Return the [X, Y] coordinate for the center point of the cell that contains the specified text.  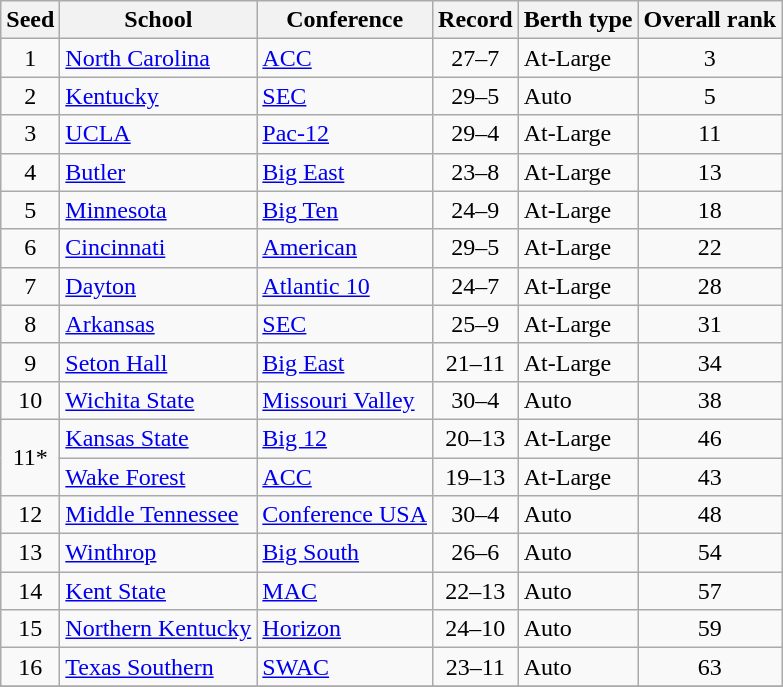
28 [710, 286]
14 [30, 591]
Kansas State [158, 438]
Cincinnati [158, 248]
MAC [345, 591]
25–9 [476, 324]
Record [476, 20]
School [158, 20]
24–7 [476, 286]
Seton Hall [158, 362]
19–13 [476, 477]
Wake Forest [158, 477]
20–13 [476, 438]
54 [710, 553]
6 [30, 248]
12 [30, 515]
11* [30, 457]
16 [30, 667]
Arkansas [158, 324]
Conference [345, 20]
Kent State [158, 591]
18 [710, 210]
Dayton [158, 286]
Missouri Valley [345, 400]
Big Ten [345, 210]
Big South [345, 553]
4 [30, 172]
Pac-12 [345, 134]
21–11 [476, 362]
26–6 [476, 553]
Minnesota [158, 210]
43 [710, 477]
North Carolina [158, 58]
Northern Kentucky [158, 629]
Wichita State [158, 400]
27–7 [476, 58]
SWAC [345, 667]
Texas Southern [158, 667]
24–9 [476, 210]
Winthrop [158, 553]
Butler [158, 172]
Big 12 [345, 438]
59 [710, 629]
2 [30, 96]
23–11 [476, 667]
24–10 [476, 629]
Horizon [345, 629]
38 [710, 400]
Middle Tennessee [158, 515]
Kentucky [158, 96]
Atlantic 10 [345, 286]
46 [710, 438]
7 [30, 286]
11 [710, 134]
29–4 [476, 134]
48 [710, 515]
1 [30, 58]
Seed [30, 20]
31 [710, 324]
8 [30, 324]
Overall rank [710, 20]
63 [710, 667]
23–8 [476, 172]
Berth type [578, 20]
10 [30, 400]
American [345, 248]
22–13 [476, 591]
15 [30, 629]
22 [710, 248]
UCLA [158, 134]
Conference USA [345, 515]
9 [30, 362]
34 [710, 362]
57 [710, 591]
